Provide the [X, Y] coordinate of the cell's center where the given text is located.  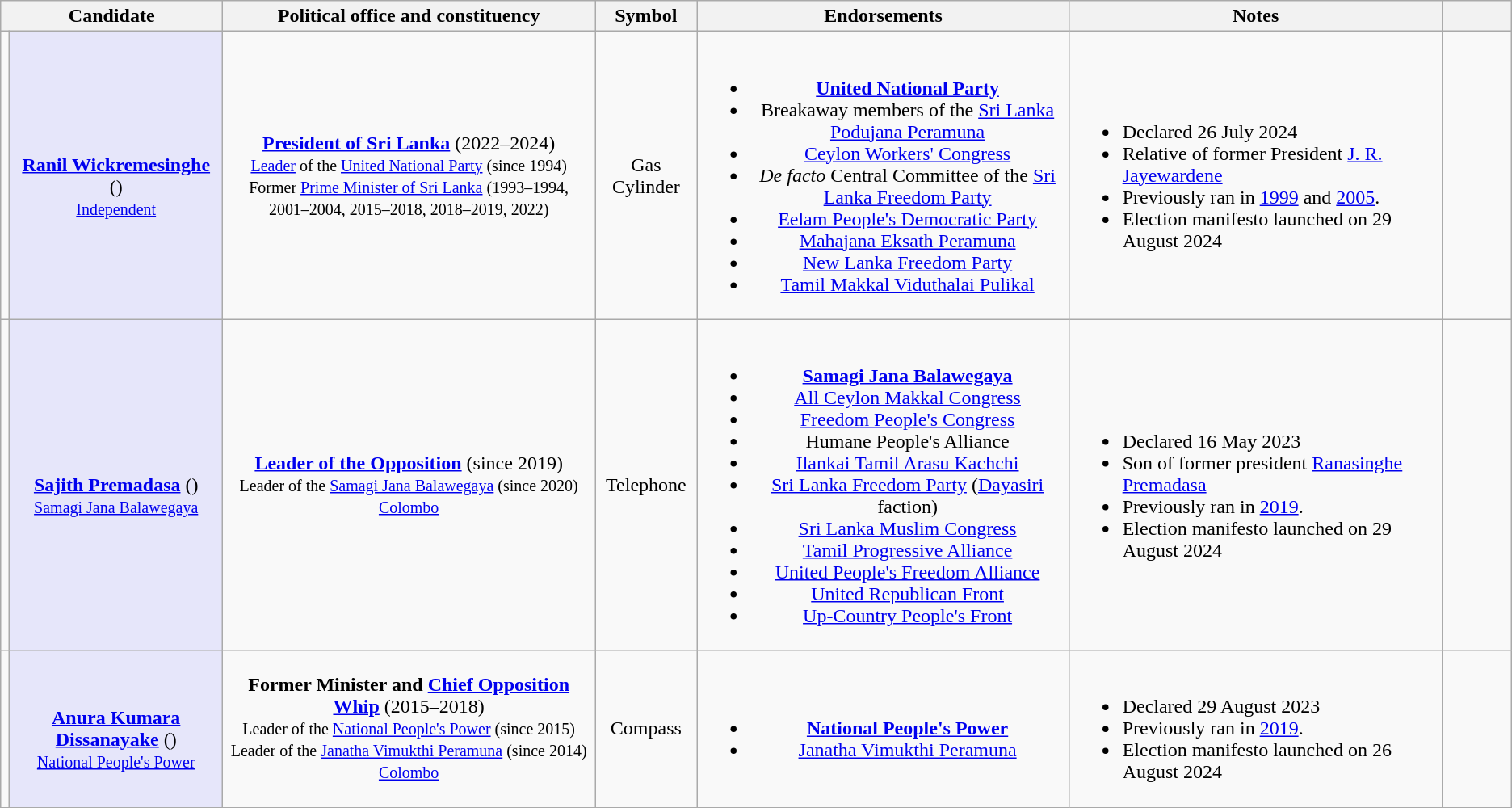
Ranil Wickremesinghe ()Independent [116, 175]
Candidate [111, 16]
Gas Cylinder [646, 175]
Compass [646, 729]
Declared 29 August 2023Previously ran in 2019.Election manifesto launched on 26 August 2024 [1255, 729]
National People's PowerJanatha Vimukthi Peramuna [884, 729]
Notes [1255, 16]
Endorsements [884, 16]
Telephone [646, 485]
Sajith Premadasa ()Samagi Jana Balawegaya [116, 485]
Political office and constituency [409, 16]
Leader of the Opposition (since 2019)Leader of the Samagi Jana Balawegaya (since 2020)Colombo [409, 485]
Declared 16 May 2023Son of former president Ranasinghe PremadasaPreviously ran in 2019.Election manifesto launched on 29 August 2024 [1255, 485]
Anura Kumara Dissanayake ()National People's Power [116, 729]
Declared 26 July 2024Relative of former President J. R. JayewardenePreviously ran in 1999 and 2005.Election manifesto launched on 29 August 2024 [1255, 175]
Symbol [646, 16]
